Scan for the cell matching the given text and deliver its (X, Y) coordinate at center. 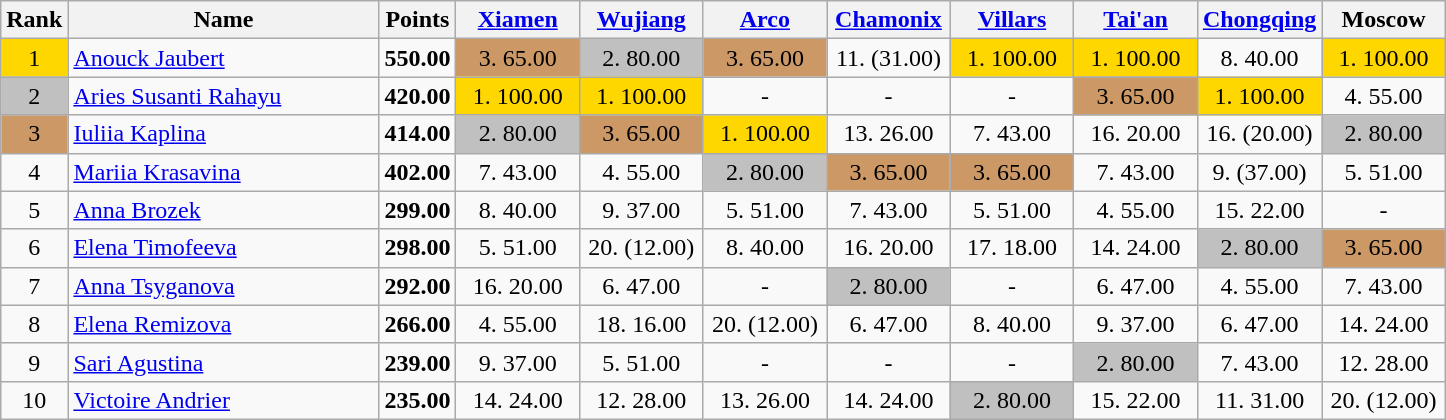
Xiamen (518, 20)
Chongqing (1259, 20)
Aries Susanti Rahayu (224, 96)
Elena Remizova (224, 324)
8 (34, 324)
7 (34, 286)
Rank (34, 20)
5 (34, 210)
299.00 (418, 210)
Wujiang (642, 20)
550.00 (418, 58)
235.00 (418, 400)
1 (34, 58)
Sari Agustina (224, 362)
2 (34, 96)
11. 31.00 (1259, 400)
414.00 (418, 134)
Mariia Krasavina (224, 172)
17. 18.00 (1012, 248)
16. (20.00) (1259, 134)
402.00 (418, 172)
Anna Tsyganova (224, 286)
Name (224, 20)
18. 16.00 (642, 324)
4 (34, 172)
10 (34, 400)
239.00 (418, 362)
Arco (765, 20)
420.00 (418, 96)
Chamonix (889, 20)
Villars (1012, 20)
Elena Timofeeva (224, 248)
11. (31.00) (889, 58)
Points (418, 20)
Anna Brozek (224, 210)
9 (34, 362)
3 (34, 134)
6 (34, 248)
298.00 (418, 248)
Iuliia Kaplina (224, 134)
Victoire Andrier (224, 400)
Tai'an (1136, 20)
266.00 (418, 324)
292.00 (418, 286)
9. (37.00) (1259, 172)
Anouck Jaubert (224, 58)
Moscow (1384, 20)
